Return (x, y) of the center of cell containing provided text 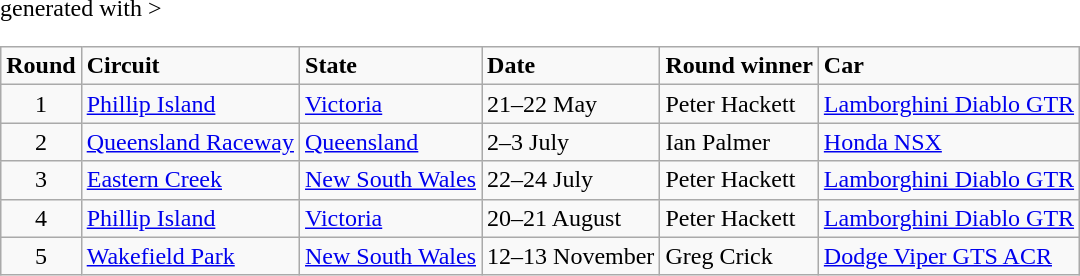
Ian Palmer (739, 142)
Wakefield Park (190, 256)
Round (41, 66)
3 (41, 180)
5 (41, 256)
Dodge Viper GTS ACR (948, 256)
1 (41, 104)
Eastern Creek (190, 180)
2–3 July (571, 142)
Queensland (391, 142)
Greg Crick (739, 256)
20–21 August (571, 218)
Date (571, 66)
12–13 November (571, 256)
22–24 July (571, 180)
Round winner (739, 66)
21–22 May (571, 104)
Circuit (190, 66)
2 (41, 142)
4 (41, 218)
Honda NSX (948, 142)
State (391, 66)
Car (948, 66)
Queensland Raceway (190, 142)
